Locate the cell with the specified text and output its (X, Y) center coordinate. 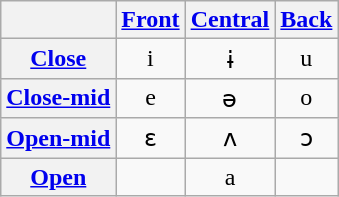
ɔ (306, 138)
o (306, 98)
e (150, 98)
Open-mid (58, 138)
Front (150, 20)
a (230, 177)
Central (230, 20)
Open (58, 177)
Back (306, 20)
u (306, 59)
ʌ (230, 138)
i (150, 59)
Close-mid (58, 98)
ɨ (230, 59)
Close (58, 59)
ɛ (150, 138)
ə (230, 98)
